Scan for the cell matching the given text and deliver its (x, y) coordinate at center. 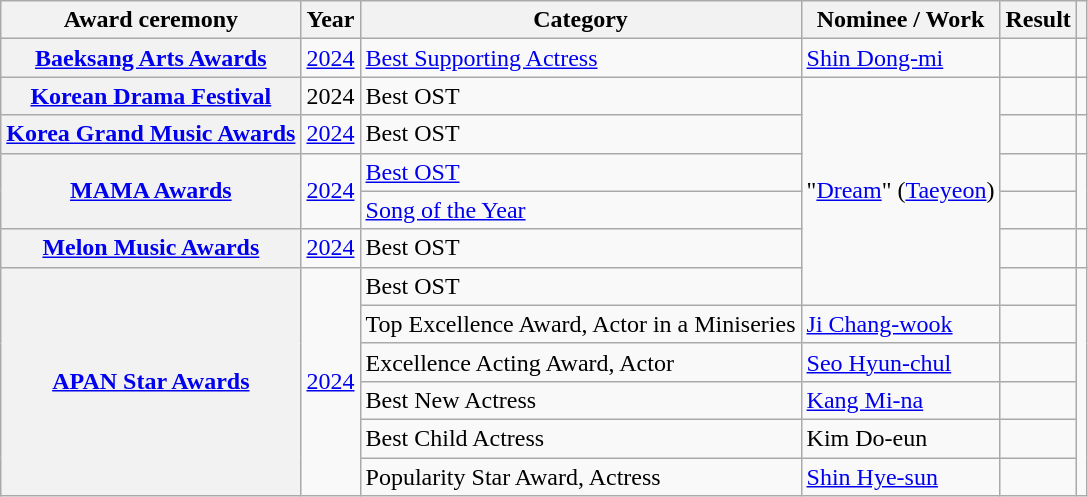
Category (580, 20)
APAN Star Awards (151, 381)
Kang Mi-na (900, 400)
Best Child Actress (580, 438)
MAMA Awards (151, 191)
Korean Drama Festival (151, 96)
Excellence Acting Award, Actor (580, 362)
Melon Music Awards (151, 248)
Song of the Year (580, 210)
Shin Dong-mi (900, 58)
Shin Hye-sun (900, 477)
Kim Do-eun (900, 438)
Best Supporting Actress (580, 58)
Top Excellence Award, Actor in a Miniseries (580, 324)
Award ceremony (151, 20)
Popularity Star Award, Actress (580, 477)
Year (330, 20)
Best New Actress (580, 400)
Nominee / Work (900, 20)
Korea Grand Music Awards (151, 134)
Result (1038, 20)
Ji Chang-wook (900, 324)
Seo Hyun-chul (900, 362)
Baeksang Arts Awards (151, 58)
"Dream" (Taeyeon) (900, 191)
